Provide the (x, y) coordinate of the cell's center where the given text is located.  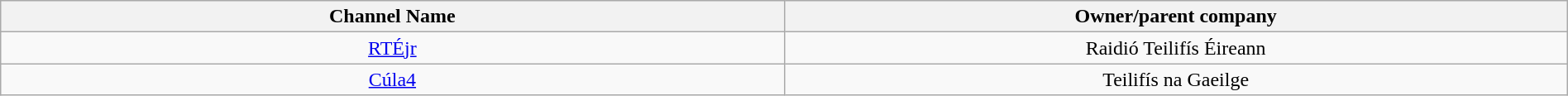
Raidió Teilifís Éireann (1176, 48)
Teilifís na Gaeilge (1176, 79)
Channel Name (392, 17)
RTÉjr (392, 48)
Cúla4 (392, 79)
Owner/parent company (1176, 17)
